Identify which cell holds the provided text, then report its [X, Y] central coordinate. 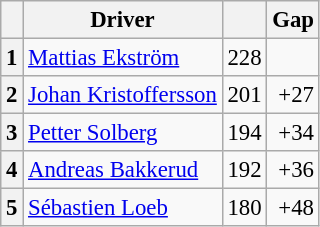
+34 [293, 133]
3 [12, 133]
4 [12, 170]
5 [12, 208]
192 [244, 170]
+27 [293, 95]
Driver [122, 20]
Sébastien Loeb [122, 208]
180 [244, 208]
Johan Kristoffersson [122, 95]
194 [244, 133]
1 [12, 58]
+48 [293, 208]
+36 [293, 170]
Petter Solberg [122, 133]
Mattias Ekström [122, 58]
201 [244, 95]
Gap [293, 20]
Andreas Bakkerud [122, 170]
228 [244, 58]
2 [12, 95]
